Detect which cell encompasses the target text, then output its [X, Y] center coordinate. 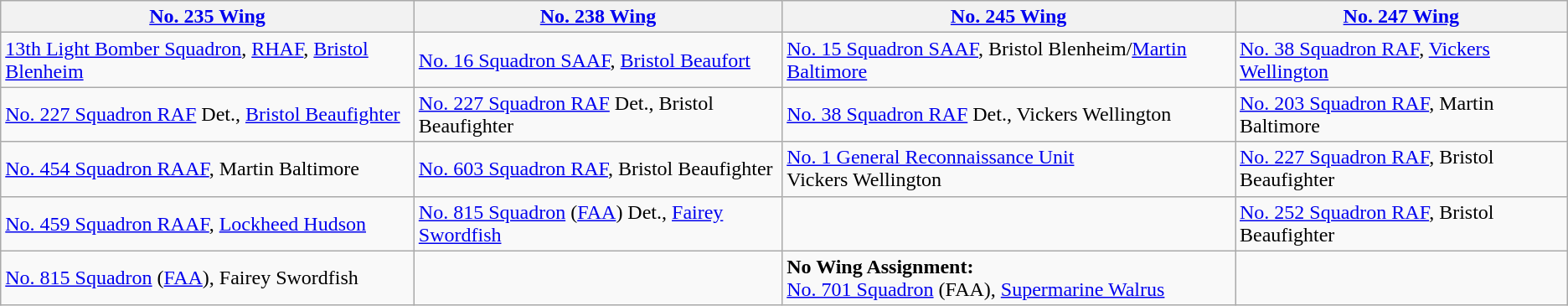
No. 15 Squadron SAAF, Bristol Blenheim/Martin Baltimore [1008, 60]
No. 454 Squadron RAAF, Martin Baltimore [208, 169]
No. 247 Wing [1400, 17]
No. 235 Wing [208, 17]
No. 16 Squadron SAAF, Bristol Beaufort [598, 60]
No. 227 Squadron RAF, Bristol Beaufighter [1400, 169]
No. 252 Squadron RAF, Bristol Beaufighter [1400, 223]
No. 38 Squadron RAF, Vickers Wellington [1400, 60]
No. 38 Squadron RAF Det., Vickers Wellington [1008, 114]
No. 245 Wing [1008, 17]
13th Light Bomber Squadron, RHAF, Bristol Blenheim [208, 60]
No. 603 Squadron RAF, Bristol Beaufighter [598, 169]
No. 203 Squadron RAF, Martin Baltimore [1400, 114]
No. 1 General Reconnaissance Unit Vickers Wellington [1008, 169]
No. 815 Squadron (FAA), Fairey Swordfish [208, 278]
No. 459 Squadron RAAF, Lockheed Hudson [208, 223]
No. 815 Squadron (FAA) Det., Fairey Swordfish [598, 223]
No Wing Assignment:No. 701 Squadron (FAA), Supermarine Walrus [1008, 278]
No. 238 Wing [598, 17]
